Determine the (X, Y) coordinate at the center of the cell enclosing the given text.  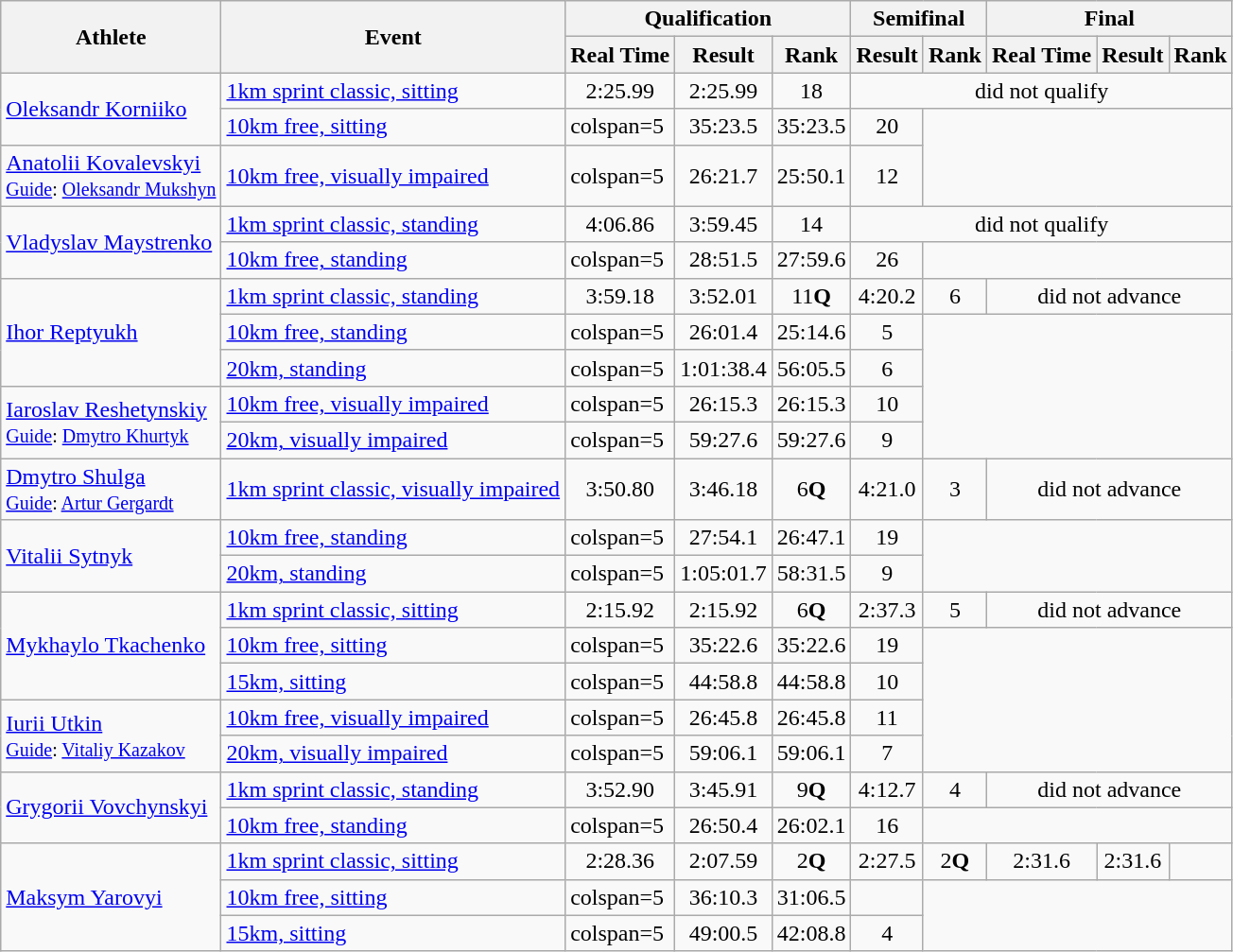
26:21.7 (723, 176)
3:50.80 (620, 488)
26:47.1 (811, 538)
3:52.90 (620, 789)
2:28.36 (620, 861)
4:20.2 (887, 296)
18 (811, 91)
2:37.3 (887, 610)
49:00.5 (723, 933)
Final (1109, 19)
26:02.1 (811, 825)
26:50.4 (723, 825)
25:50.1 (811, 176)
3:59.18 (620, 296)
12 (887, 176)
11 (887, 718)
3:59.45 (723, 224)
11Q (811, 296)
Dmytro ShulgaGuide: Artur Gergardt (112, 488)
Grygorii Vovchynskyi (112, 807)
Event (393, 37)
Vitalii Sytnyk (112, 556)
25:14.6 (811, 332)
3:52.01 (723, 296)
58:31.5 (811, 574)
1:05:01.7 (723, 574)
27:59.6 (811, 260)
56:05.5 (811, 368)
Ihor Reptyukh (112, 332)
3:45.91 (723, 789)
7 (887, 753)
16 (887, 825)
Semifinal (919, 19)
4:06.86 (620, 224)
2:07.59 (723, 861)
Maksym Yarovyi (112, 897)
Vladyslav Maystrenko (112, 242)
14 (811, 224)
36:10.3 (723, 897)
Iurii UtkinGuide: Vitaliy Kazakov (112, 736)
4:12.7 (887, 789)
20 (887, 127)
Iaroslav ReshetynskiyGuide: Dmytro Khurtyk (112, 422)
3:46.18 (723, 488)
Mykhaylo Tkachenko (112, 646)
9Q (811, 789)
42:08.8 (811, 933)
27:54.1 (723, 538)
3 (955, 488)
26:01.4 (723, 332)
Athlete (112, 37)
31:06.5 (811, 897)
1:01:38.4 (723, 368)
Qualification (708, 19)
26 (887, 260)
4:21.0 (887, 488)
1km sprint classic, visually impaired (393, 488)
Oleksandr Korniiko (112, 109)
Anatolii KovalevskyiGuide: Oleksandr Mukshyn (112, 176)
2:27.5 (887, 861)
28:51.5 (723, 260)
